Locate the cell with the specified text and output its [x, y] center coordinate. 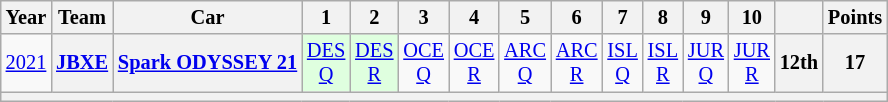
Spark ODYSSEY 21 [208, 63]
ISLQ [622, 63]
DESR [374, 63]
Year [26, 17]
ARCR [577, 63]
8 [663, 17]
Points [855, 17]
OCER [474, 63]
1 [326, 17]
5 [525, 17]
7 [622, 17]
DESQ [326, 63]
17 [855, 63]
12th [799, 63]
3 [423, 17]
JBXE [82, 63]
4 [474, 17]
2021 [26, 63]
ISLR [663, 63]
Car [208, 17]
9 [706, 17]
Team [82, 17]
JURQ [706, 63]
JURR [752, 63]
2 [374, 17]
OCEQ [423, 63]
ARCQ [525, 63]
6 [577, 17]
10 [752, 17]
